Scan for the cell matching the given text and deliver its [X, Y] coordinate at center. 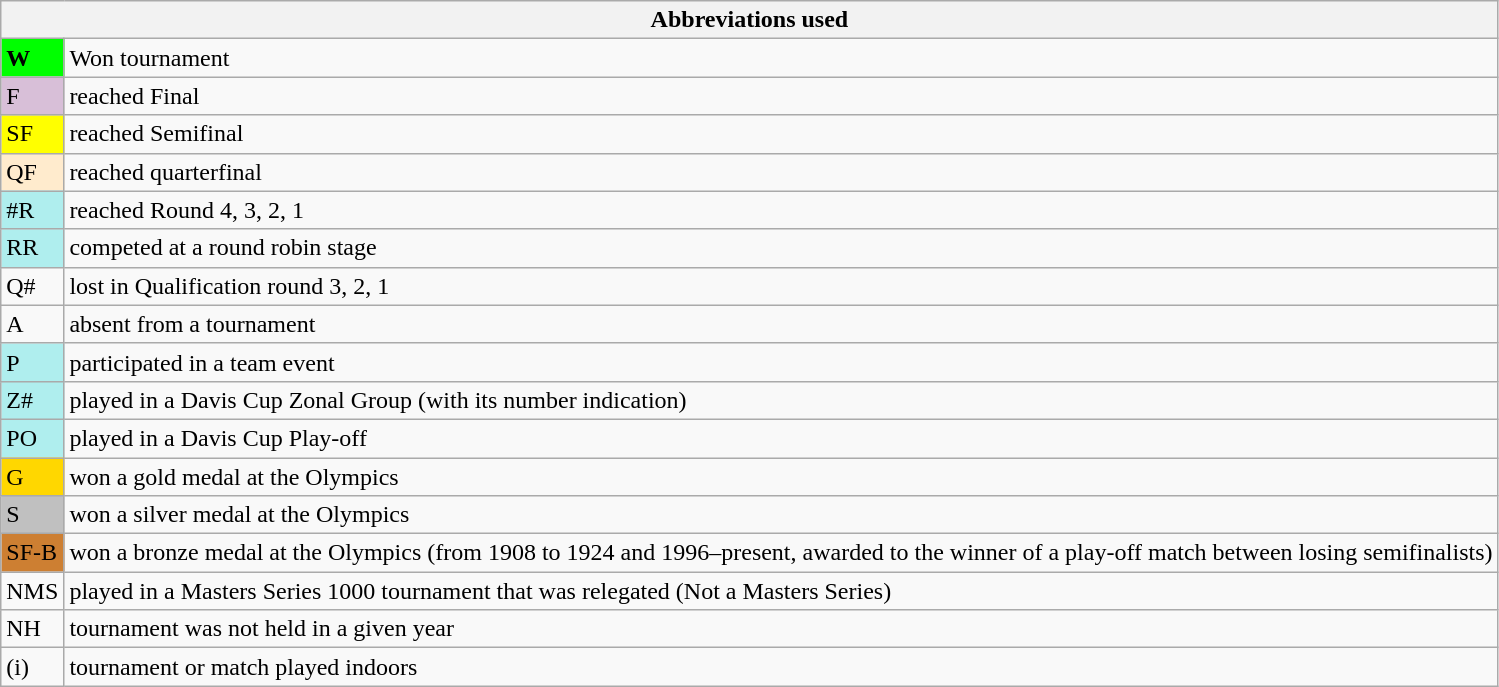
played in a Davis Cup Play-off [781, 438]
participated in a team event [781, 362]
A [32, 324]
reached quarterfinal [781, 172]
#R [32, 210]
reached Round 4, 3, 2, 1 [781, 210]
NH [32, 629]
(i) [32, 667]
absent from a tournament [781, 324]
competed at a round robin stage [781, 248]
P [32, 362]
lost in Qualification round 3, 2, 1 [781, 286]
Won tournament [781, 58]
reached Semifinal [781, 134]
Z# [32, 400]
RR [32, 248]
won a bronze medal at the Olympics (from 1908 to 1924 and 1996–present, awarded to the winner of a play-off match between losing semifinalists) [781, 553]
NMS [32, 591]
Abbreviations used [750, 20]
G [32, 477]
won a silver medal at the Olympics [781, 515]
QF [32, 172]
F [32, 96]
W [32, 58]
SF [32, 134]
S [32, 515]
played in a Masters Series 1000 tournament that was relegated (Not a Masters Series) [781, 591]
tournament was not held in a given year [781, 629]
tournament or match played indoors [781, 667]
played in a Davis Cup Zonal Group (with its number indication) [781, 400]
PO [32, 438]
reached Final [781, 96]
Q# [32, 286]
won a gold medal at the Olympics [781, 477]
SF-B [32, 553]
